Capture the cell that displays the provided text and extract its (x, y) central coordinate. 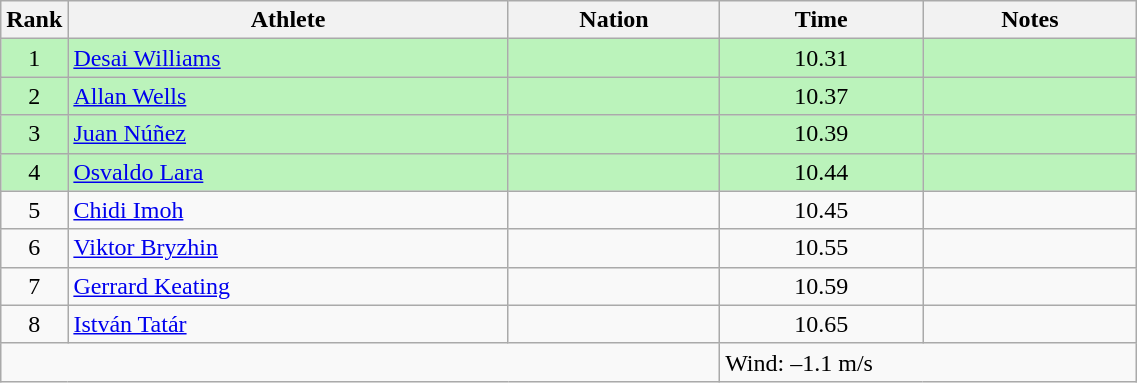
5 (34, 210)
10.45 (822, 210)
Juan Núñez (288, 134)
1 (34, 58)
Time (822, 20)
4 (34, 172)
Rank (34, 20)
6 (34, 248)
Wind: –1.1 m/s (928, 362)
10.59 (822, 286)
2 (34, 96)
Viktor Bryzhin (288, 248)
10.37 (822, 96)
Chidi Imoh (288, 210)
10.31 (822, 58)
8 (34, 324)
10.65 (822, 324)
Desai Williams (288, 58)
10.55 (822, 248)
7 (34, 286)
Nation (614, 20)
Allan Wells (288, 96)
Gerrard Keating (288, 286)
10.44 (822, 172)
István Tatár (288, 324)
Athlete (288, 20)
Notes (1030, 20)
10.39 (822, 134)
Osvaldo Lara (288, 172)
3 (34, 134)
